For the text-containing cell, return its midpoint in [x, y] coordinate format. 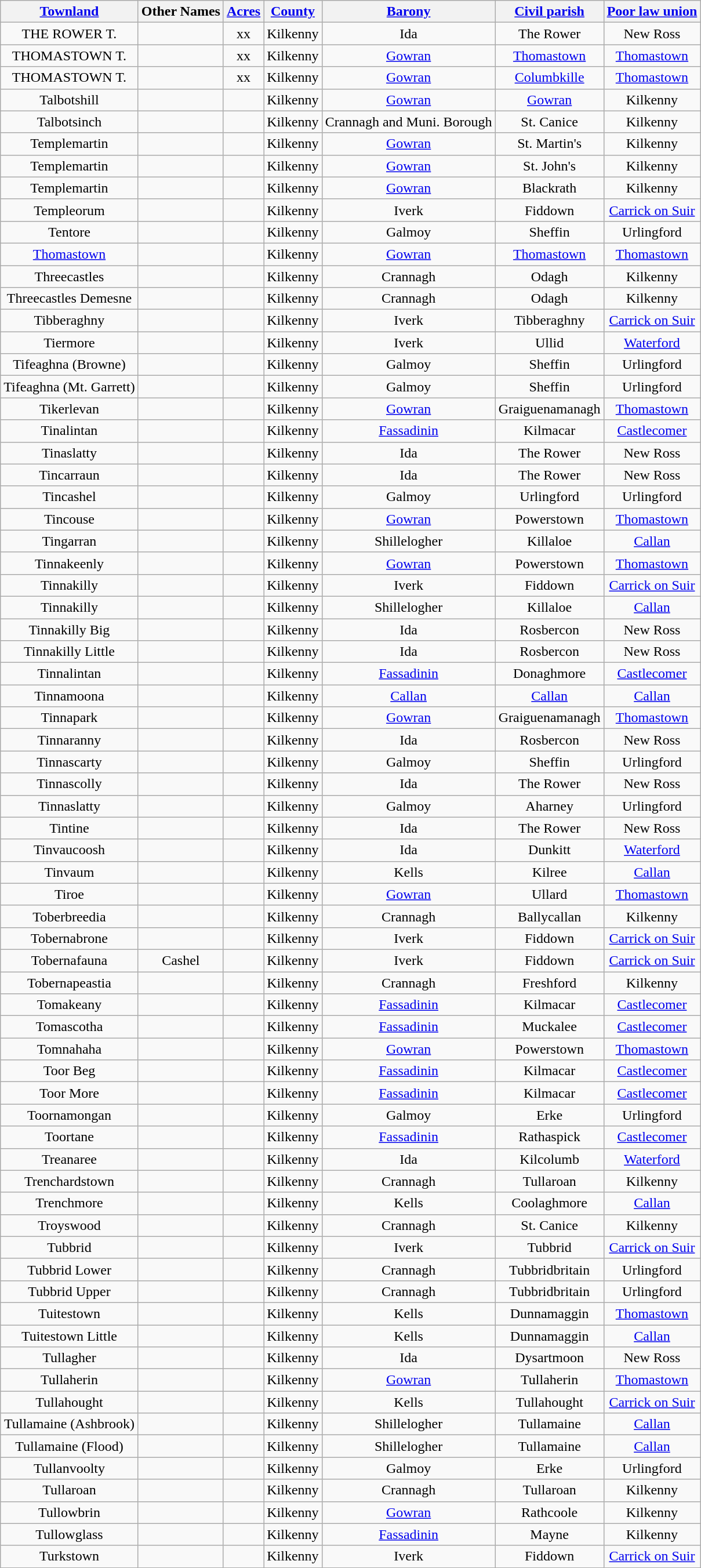
Dysartmoon [550, 1358]
Tullanvoolty [70, 1468]
Tullagher [70, 1358]
Tinvaucoosh [70, 850]
Tinnascolly [70, 784]
Tikerlevan [70, 409]
Trenchardstown [70, 1181]
Toor Beg [70, 1071]
Donaghmore [550, 674]
Toberbreedia [70, 916]
Townland [70, 12]
Tinnakeenly [70, 563]
St. Martin's [550, 144]
Talbotshill [70, 100]
Toortane [70, 1137]
Muckalee [550, 1027]
Tinnakilly Big [70, 629]
Tomakeany [70, 1005]
Freshford [550, 983]
Tinnalintan [70, 674]
Tomnahaha [70, 1049]
Rathaspick [550, 1137]
Tuitestown [70, 1313]
Tubbrid Upper [70, 1291]
Tinnaranny [70, 740]
Rathcoole [550, 1512]
Civil parish [550, 12]
Tinnapark [70, 718]
Trenchmore [70, 1203]
Tincashel [70, 497]
Tullamaine (Flood) [70, 1446]
Tinnakilly Little [70, 652]
Tobernabrone [70, 938]
Acres [244, 12]
Other Names [181, 12]
Toornamongan [70, 1115]
Columbkille [550, 78]
Blackrath [550, 188]
Tiermore [70, 343]
Treanaree [70, 1159]
Tinnascarty [70, 762]
Ballycallan [550, 916]
Tobernafauna [70, 960]
Kilcolumb [550, 1159]
Tintine [70, 828]
Barony [408, 12]
Aharney [550, 806]
Ullard [550, 894]
Dunkitt [550, 850]
Tincarraun [70, 475]
Tullowbrin [70, 1512]
Threecastles [70, 277]
Poor law union [652, 12]
Tullamaine (Ashbrook) [70, 1424]
Cashel [181, 960]
County [293, 12]
Tomascotha [70, 1027]
Tullowglass [70, 1534]
Templeorum [70, 210]
St. John's [550, 166]
Tiroe [70, 894]
THE ROWER T. [70, 34]
Tobernapeastia [70, 983]
Tincouse [70, 519]
Tinnaslatty [70, 806]
Threecastles Demesne [70, 299]
Tentore [70, 232]
Tinaslatty [70, 453]
Tifeaghna (Browne) [70, 365]
Mayne [550, 1534]
Turkstown [70, 1556]
Kilree [550, 872]
Tuitestown Little [70, 1335]
Toor More [70, 1093]
Talbotsinch [70, 122]
Tubbrid Lower [70, 1269]
Tingarran [70, 541]
Tinvaum [70, 872]
Ullid [550, 343]
Coolaghmore [550, 1203]
Crannagh and Muni. Borough [408, 122]
Tinnamoona [70, 696]
Tifeaghna (Mt. Garrett) [70, 387]
Troyswood [70, 1225]
Tinalintan [70, 431]
